Detect which cell encompasses the target text, then output its [X, Y] center coordinate. 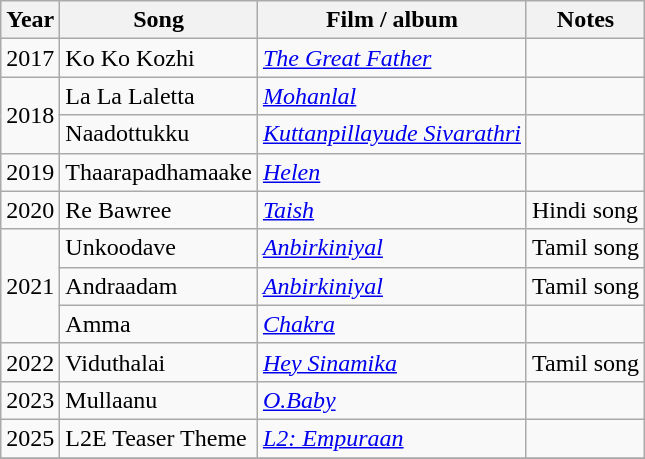
2019 [30, 172]
Unkoodave [159, 248]
Film / album [392, 20]
Ko Ko Kozhi [159, 58]
Naadottukku [159, 134]
Mohanlal [392, 96]
2023 [30, 400]
Andraadam [159, 286]
Re Bawree [159, 210]
Hey Sinamika [392, 362]
2017 [30, 58]
2025 [30, 438]
Year [30, 20]
Thaarapadhamaake [159, 172]
Helen [392, 172]
Taish [392, 210]
Amma [159, 324]
Hindi song [585, 210]
Notes [585, 20]
2022 [30, 362]
Song [159, 20]
L2E Teaser Theme [159, 438]
L2: Empuraan [392, 438]
La La Laletta [159, 96]
2021 [30, 286]
Chakra [392, 324]
Mullaanu [159, 400]
Viduthalai [159, 362]
O.Baby [392, 400]
2018 [30, 115]
The Great Father [392, 58]
2020 [30, 210]
Kuttanpillayude Sivarathri [392, 134]
